Output the [X, Y] coordinate of the center of the cell containing the given text.  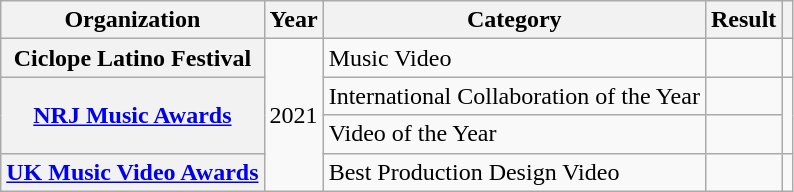
Category [514, 20]
Best Production Design Video [514, 172]
Ciclope Latino Festival [132, 58]
UK Music Video Awards [132, 172]
Organization [132, 20]
Music Video [514, 58]
2021 [294, 115]
Year [294, 20]
Result [743, 20]
Video of the Year [514, 134]
International Collaboration of the Year [514, 96]
NRJ Music Awards [132, 115]
